Find where the given text appears and provide that cell's center as [X, Y] coordinate. 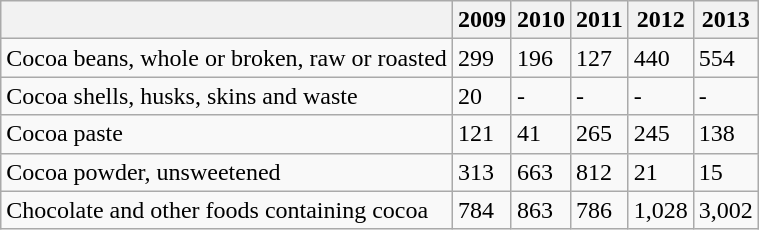
265 [599, 134]
127 [599, 58]
15 [726, 172]
20 [482, 96]
Cocoa beans, whole or broken, raw or roasted [227, 58]
2013 [726, 20]
554 [726, 58]
Chocolate and other foods containing cocoa [227, 210]
196 [540, 58]
440 [660, 58]
41 [540, 134]
299 [482, 58]
313 [482, 172]
863 [540, 210]
786 [599, 210]
Cocoa paste [227, 134]
138 [726, 134]
2011 [599, 20]
121 [482, 134]
2012 [660, 20]
2009 [482, 20]
663 [540, 172]
Cocoa powder, unsweetened [227, 172]
2010 [540, 20]
784 [482, 210]
1,028 [660, 210]
21 [660, 172]
Cocoa shells, husks, skins and waste [227, 96]
245 [660, 134]
3,002 [726, 210]
812 [599, 172]
